Identify which cell holds the provided text, then report its [X, Y] central coordinate. 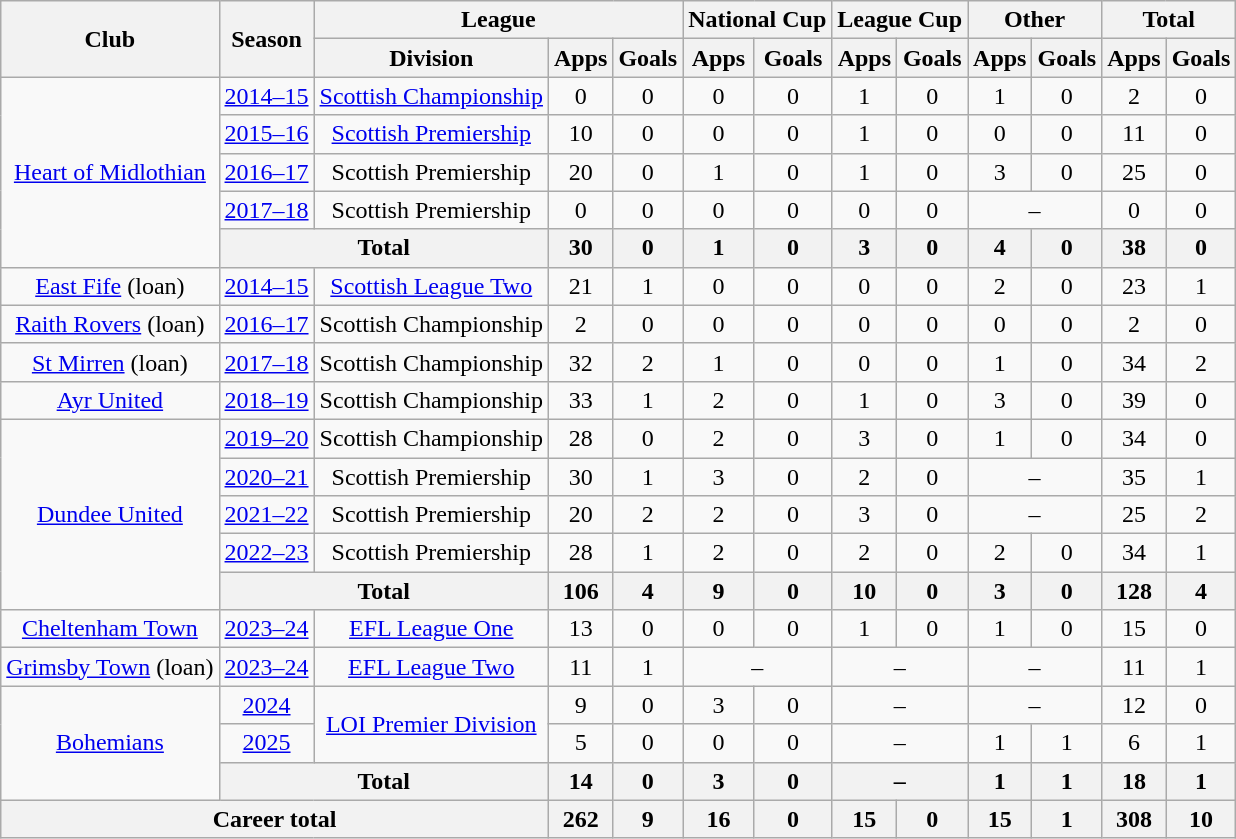
Other [1035, 20]
18 [1134, 781]
2020–21 [266, 477]
2021–22 [266, 515]
Club [110, 39]
Heart of Midlothian [110, 172]
13 [580, 629]
12 [1134, 705]
5 [580, 743]
East Fife (loan) [110, 286]
EFL League Two [431, 667]
Cheltenham Town [110, 629]
Division [431, 58]
Season [266, 39]
League Cup [900, 20]
23 [1134, 286]
Dundee United [110, 514]
National Cup [758, 20]
League [498, 20]
2018–19 [266, 400]
16 [719, 819]
Ayr United [110, 400]
14 [580, 781]
2015–16 [266, 134]
LOI Premier Division [431, 724]
Bohemians [110, 743]
6 [1134, 743]
32 [580, 362]
EFL League One [431, 629]
35 [1134, 477]
39 [1134, 400]
Grimsby Town (loan) [110, 667]
Scottish League Two [431, 286]
Career total [275, 819]
2022–23 [266, 553]
2025 [266, 743]
38 [1134, 248]
308 [1134, 819]
2019–20 [266, 438]
33 [580, 400]
2024 [266, 705]
128 [1134, 591]
St Mirren (loan) [110, 362]
Raith Rovers (loan) [110, 324]
262 [580, 819]
21 [580, 286]
106 [580, 591]
